Return [x, y] of the center of cell containing provided text 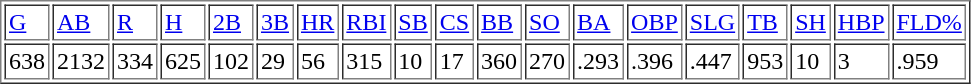
638 [26, 62]
334 [134, 62]
HR [318, 22]
TB [766, 22]
953 [766, 62]
SH [811, 22]
315 [366, 62]
CS [454, 22]
.293 [598, 62]
BA [598, 22]
R [134, 22]
G [26, 22]
3 [861, 62]
56 [318, 62]
360 [500, 62]
BB [500, 22]
FLD% [929, 22]
29 [274, 62]
.447 [712, 62]
102 [230, 62]
2B [230, 22]
.959 [929, 62]
SO [548, 22]
270 [548, 62]
OBP [655, 22]
AB [80, 22]
2132 [80, 62]
SB [413, 22]
17 [454, 62]
SLG [712, 22]
HBP [861, 22]
H [182, 22]
.396 [655, 62]
625 [182, 62]
RBI [366, 22]
3B [274, 22]
